Return [X, Y] of the center of cell containing provided text 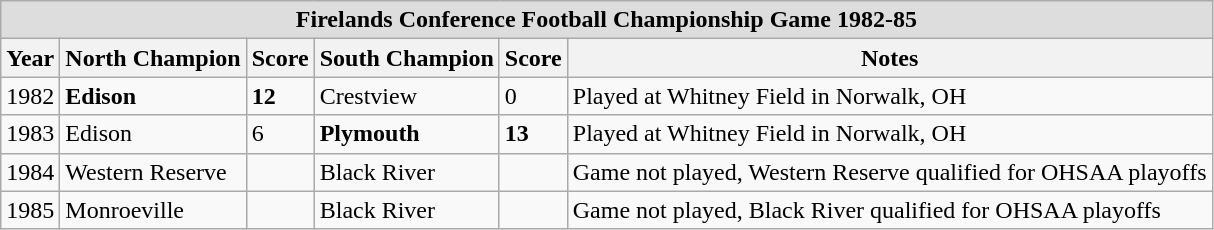
6 [280, 134]
0 [533, 96]
1982 [30, 96]
Year [30, 58]
13 [533, 134]
1984 [30, 172]
Firelands Conference Football Championship Game 1982-85 [606, 20]
Game not played, Black River qualified for OHSAA playoffs [890, 210]
South Champion [406, 58]
Western Reserve [153, 172]
Notes [890, 58]
Monroeville [153, 210]
1983 [30, 134]
Game not played, Western Reserve qualified for OHSAA playoffs [890, 172]
12 [280, 96]
Crestview [406, 96]
North Champion [153, 58]
1985 [30, 210]
Plymouth [406, 134]
